Extract the [X, Y] coordinate from the center of the cell holding the provided text.  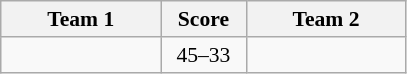
Team 1 [81, 19]
Score [204, 19]
Team 2 [326, 19]
45–33 [204, 55]
